Determine the [X, Y] coordinate at the center of the cell enclosing the given text.  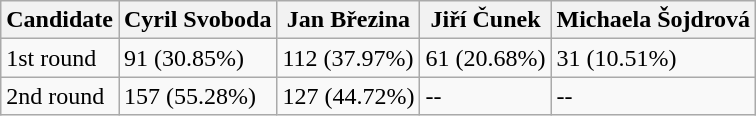
Candidate [60, 20]
157 (55.28%) [197, 96]
2nd round [60, 96]
Jan Březina [348, 20]
31 (10.51%) [654, 58]
91 (30.85%) [197, 58]
1st round [60, 58]
Jiří Čunek [486, 20]
127 (44.72%) [348, 96]
61 (20.68%) [486, 58]
112 (37.97%) [348, 58]
Cyril Svoboda [197, 20]
Michaela Šojdrová [654, 20]
